Identify which cell holds the provided text, then report its (X, Y) central coordinate. 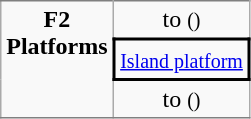
F2Platforms (58, 60)
Island platform (182, 60)
